Capture the cell that displays the provided text and extract its (X, Y) central coordinate. 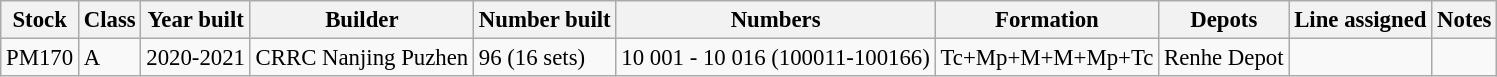
PM170 (40, 58)
Number built (545, 20)
Formation (1047, 20)
Numbers (776, 20)
96 (16 sets) (545, 58)
2020-2021 (196, 58)
Stock (40, 20)
Renhe Depot (1224, 58)
A (110, 58)
Notes (1464, 20)
Depots (1224, 20)
Builder (362, 20)
Line assigned (1360, 20)
Year built (196, 20)
10 001 - 10 016 (100011-100166) (776, 58)
CRRC Nanjing Puzhen (362, 58)
Class (110, 20)
Tc+Mp+M+M+Mp+Tc (1047, 58)
